Detect which cell encompasses the target text, then output its [x, y] center coordinate. 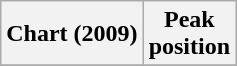
Peakposition [189, 34]
Chart (2009) [72, 34]
